Determine the (X, Y) coordinate at the center of the cell enclosing the given text.  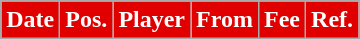
From (225, 20)
Ref. (332, 20)
Date (30, 20)
Player (152, 20)
Fee (282, 20)
Pos. (86, 20)
